Pinpoint the cell where the given text exists, returning its (X, Y) midpoint coordinate. 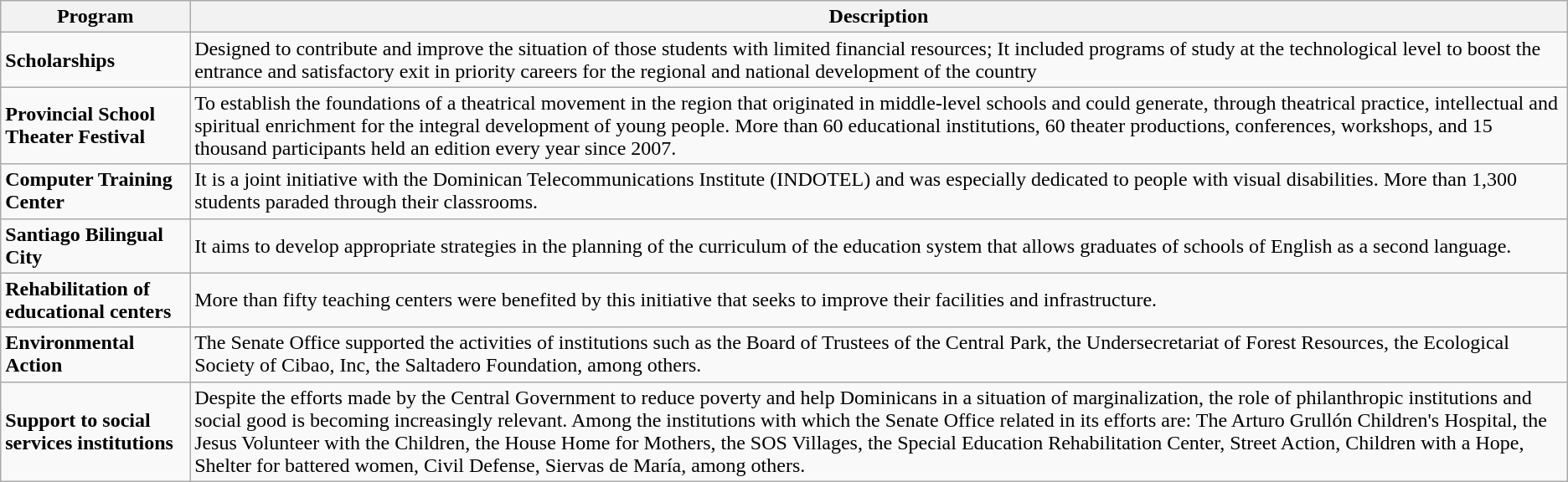
Program (95, 17)
Environmental Action (95, 355)
Computer Training Center (95, 191)
More than fifty teaching centers were benefited by this initiative that seeks to improve their facilities and infrastructure. (879, 300)
Scholarships (95, 60)
Santiago Bilingual City (95, 246)
Support to social services institutions (95, 432)
Provincial School Theater Festival (95, 126)
Description (879, 17)
Rehabilitation of educational centers (95, 300)
